Scan for the cell matching the given text and deliver its (x, y) coordinate at center. 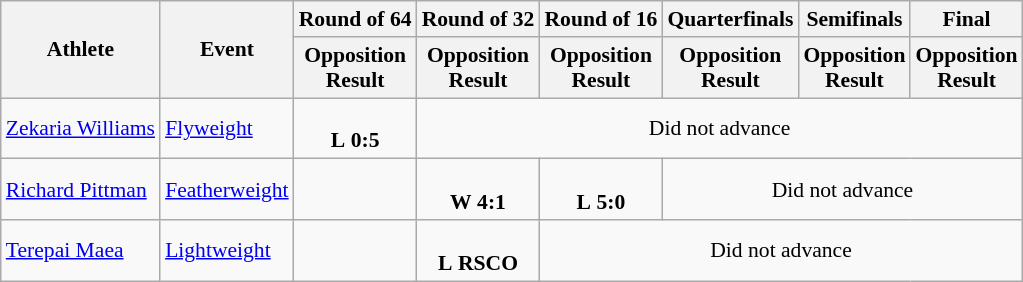
Zekaria Williams (80, 128)
Athlete (80, 50)
Quarterfinals (730, 19)
Final (966, 19)
Round of 16 (600, 19)
Richard Pittman (80, 190)
Event (227, 50)
L RSCO (478, 250)
L 0:5 (356, 128)
Flyweight (227, 128)
Lightweight (227, 250)
L 5:0 (600, 190)
Featherweight (227, 190)
Round of 64 (356, 19)
W 4:1 (478, 190)
Semifinals (854, 19)
Round of 32 (478, 19)
Terepai Maea (80, 250)
